Return [X, Y] of the center of cell containing provided text 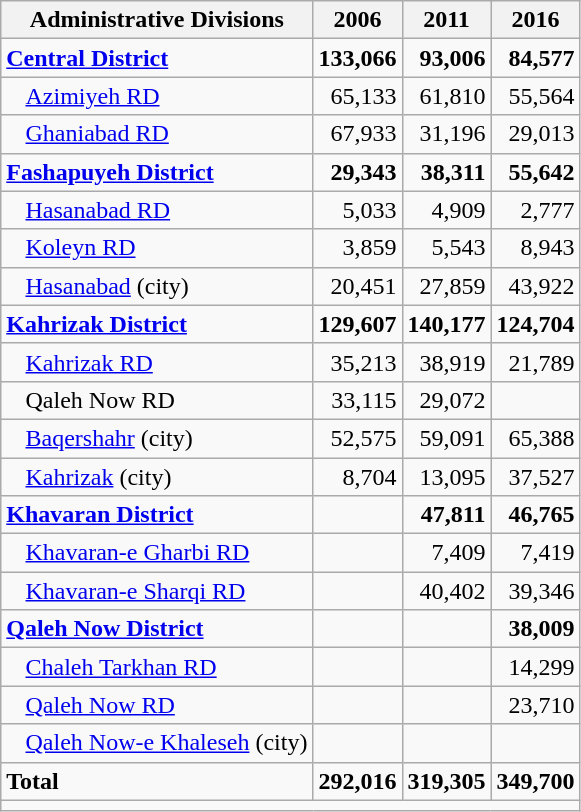
Qaleh Now District [157, 629]
52,575 [358, 438]
65,133 [358, 96]
47,811 [446, 515]
Ghaniabad RD [157, 134]
29,072 [446, 400]
140,177 [446, 324]
84,577 [536, 58]
29,013 [536, 134]
20,451 [358, 286]
23,710 [536, 705]
5,543 [446, 248]
43,922 [536, 286]
31,196 [446, 134]
Kahrizak RD [157, 362]
349,700 [536, 781]
5,033 [358, 210]
2,777 [536, 210]
38,919 [446, 362]
Khavaran-e Gharbi RD [157, 553]
7,409 [446, 553]
Qaleh Now-e Khaleseh (city) [157, 743]
3,859 [358, 248]
27,859 [446, 286]
129,607 [358, 324]
Hasanabad (city) [157, 286]
29,343 [358, 172]
67,933 [358, 134]
4,909 [446, 210]
Khavaran-e Sharqi RD [157, 591]
46,765 [536, 515]
8,943 [536, 248]
8,704 [358, 477]
Kahrizak (city) [157, 477]
2016 [536, 20]
13,095 [446, 477]
37,527 [536, 477]
Hasanabad RD [157, 210]
38,009 [536, 629]
65,388 [536, 438]
Khavaran District [157, 515]
61,810 [446, 96]
35,213 [358, 362]
7,419 [536, 553]
Baqershahr (city) [157, 438]
55,642 [536, 172]
40,402 [446, 591]
Total [157, 781]
59,091 [446, 438]
38,311 [446, 172]
21,789 [536, 362]
55,564 [536, 96]
Fashapuyeh District [157, 172]
39,346 [536, 591]
2006 [358, 20]
Koleyn RD [157, 248]
33,115 [358, 400]
14,299 [536, 667]
93,006 [446, 58]
Central District [157, 58]
Kahrizak District [157, 324]
2011 [446, 20]
Administrative Divisions [157, 20]
133,066 [358, 58]
Azimiyeh RD [157, 96]
124,704 [536, 324]
319,305 [446, 781]
Chaleh Tarkhan RD [157, 667]
292,016 [358, 781]
